Provide the [X, Y] coordinate of the cell's center where the given text is located.  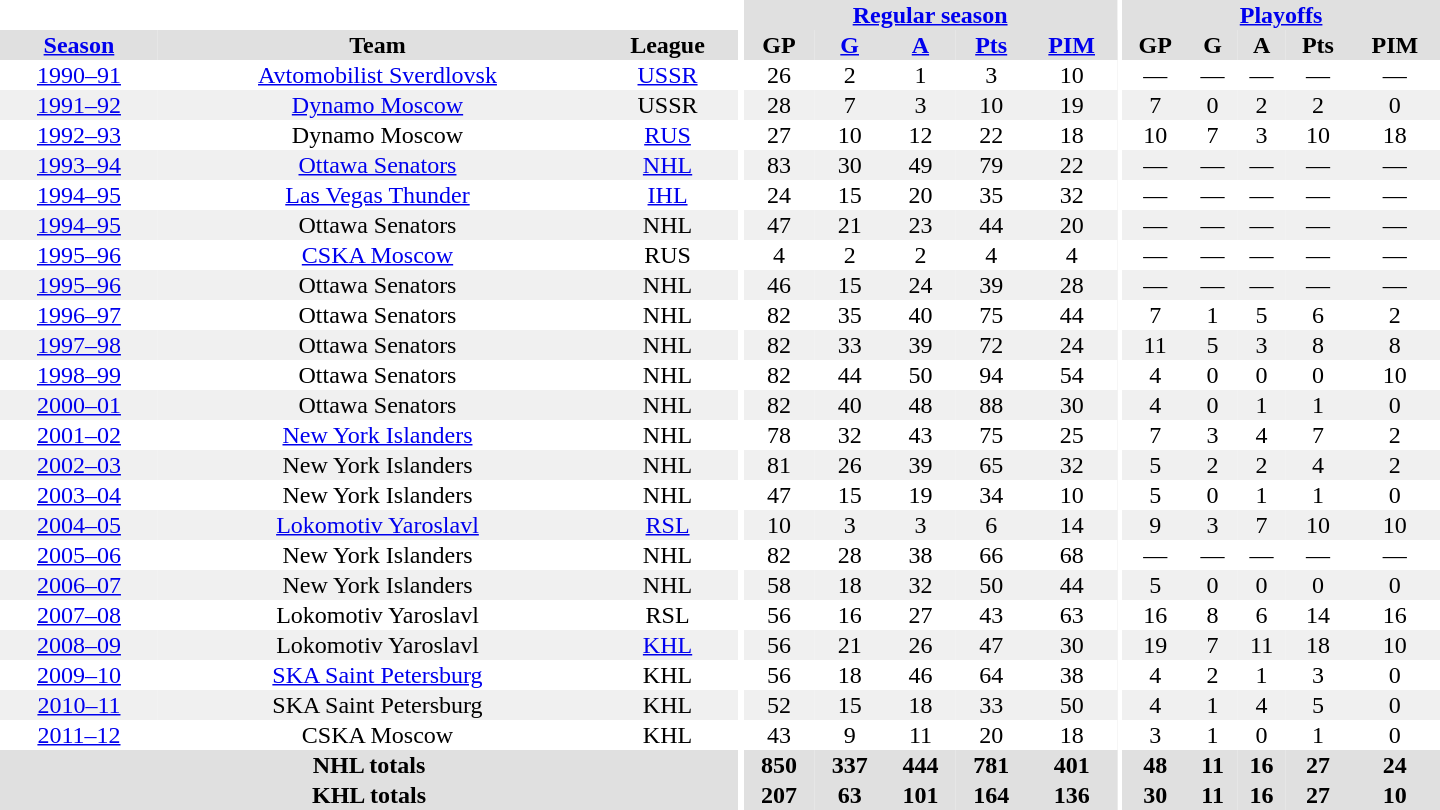
2008–09 [79, 645]
1998–99 [79, 375]
54 [1072, 375]
52 [778, 705]
58 [778, 585]
65 [992, 465]
850 [778, 765]
79 [992, 165]
2010–11 [79, 705]
49 [920, 165]
2006–07 [79, 585]
IHL [668, 195]
164 [992, 795]
136 [1072, 795]
Team [378, 45]
1992–93 [79, 135]
781 [992, 765]
1997–98 [79, 345]
2011–12 [79, 735]
KHL totals [369, 795]
207 [778, 795]
2004–05 [79, 525]
23 [920, 225]
Playoffs [1281, 15]
88 [992, 405]
2009–10 [79, 675]
78 [778, 435]
1991–92 [79, 105]
1993–94 [79, 165]
12 [920, 135]
Las Vegas Thunder [378, 195]
101 [920, 795]
68 [1072, 555]
2003–04 [79, 495]
72 [992, 345]
66 [992, 555]
34 [992, 495]
League [668, 45]
401 [1072, 765]
NHL totals [369, 765]
2002–03 [79, 465]
2000–01 [79, 405]
81 [778, 465]
83 [778, 165]
1990–91 [79, 75]
Regular season [930, 15]
1996–97 [79, 315]
25 [1072, 435]
Avtomobilist Sverdlovsk [378, 75]
Season [79, 45]
337 [850, 765]
64 [992, 675]
444 [920, 765]
94 [992, 375]
2005–06 [79, 555]
2001–02 [79, 435]
2007–08 [79, 615]
